Return [X, Y] of the center of cell containing provided text 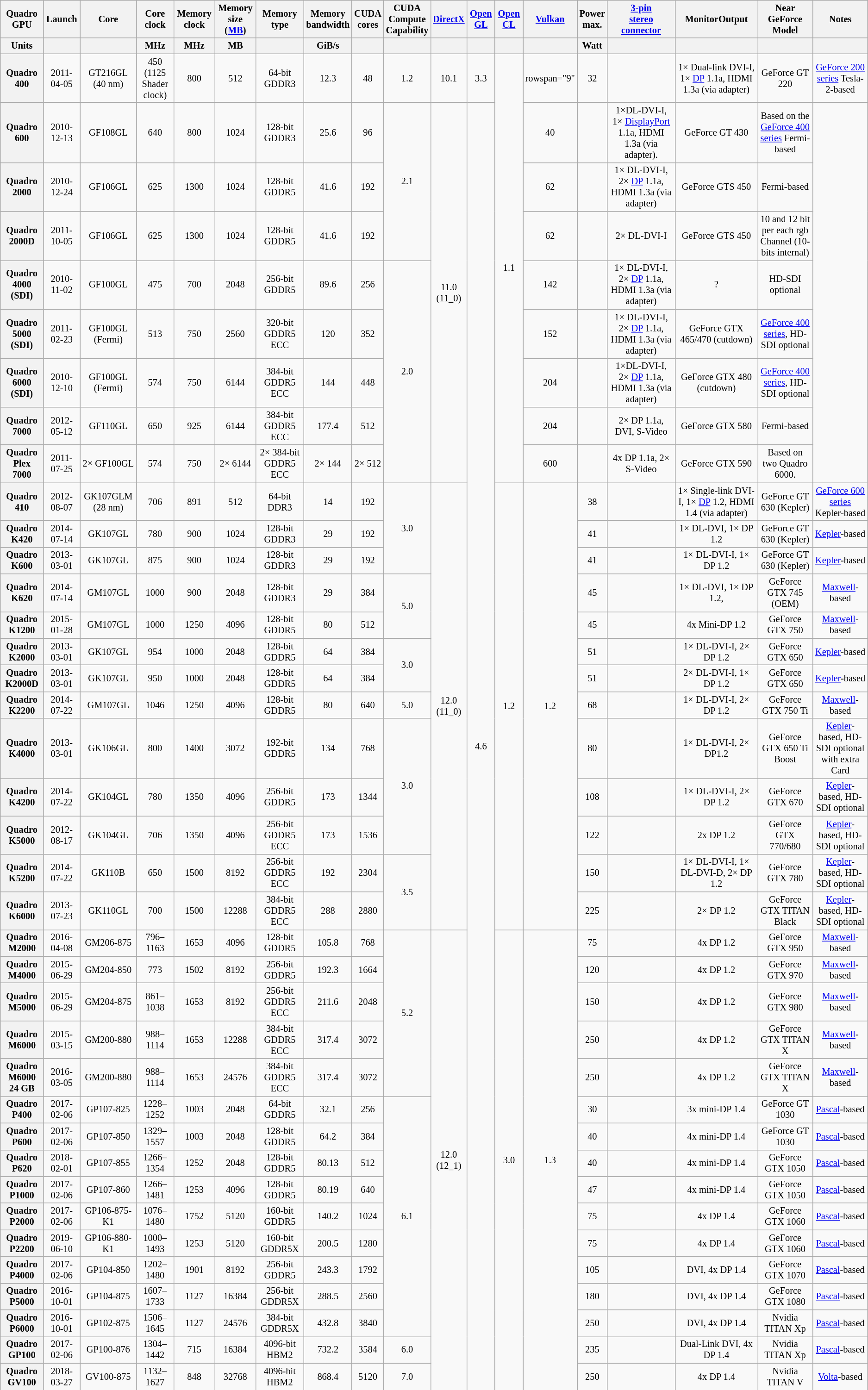
954 [155, 652]
2012-05-12 [62, 426]
2011-04-05 [62, 78]
3-pinstereoconnector [641, 19]
25.6 [328, 132]
14 [328, 502]
2012-08-17 [62, 835]
GV100-875 [108, 1377]
Units [22, 46]
GeForce GTX 750 [785, 625]
Open GL [481, 19]
Quadro 7000 [22, 426]
Quadro M2000 [22, 943]
32768 [235, 1377]
GP104-875 [108, 1297]
2.1 [407, 181]
MonitorOutput [717, 19]
Quadro 400 [22, 78]
Open CL [509, 19]
GK110B [108, 873]
160-bit GDDR5 [280, 1216]
GM204-850 [108, 970]
89.6 [328, 285]
32.1 [328, 1110]
2015-03-15 [62, 1040]
2× 6144 [235, 464]
GK110GL [108, 910]
288 [328, 910]
48 [368, 78]
Kepler-based, HD-SDI optional with extra Card [840, 748]
GeForce GTX 745 (OEM) [785, 593]
12.0(12_1) [449, 1159]
2011-10-05 [62, 236]
Quadro K2000D [22, 678]
875 [155, 561]
773 [155, 970]
GeForce GTX TITAN Black [785, 910]
GP106-880-K1 [108, 1243]
DirectX [449, 19]
GM204-875 [108, 1002]
GeForce GTX 980 [785, 1002]
Based on the GeForce 400 series Fermi-based [785, 132]
Quadro 2000D [22, 236]
GeForce GTX 650 Ti Boost [785, 748]
177.4 [328, 426]
12.0(11_0) [449, 706]
Quadro P600 [22, 1136]
1792 [368, 1270]
64-bit GDDR5 [280, 1110]
Near GeForce Model [785, 19]
rowspan="9" [550, 78]
211.6 [328, 1002]
Quadro K5000 [22, 835]
2019-06-10 [62, 1243]
288.5 [328, 1297]
140.2 [328, 1216]
GiB/s [328, 46]
GeForce GTX 465/470 (cutdown) [717, 334]
GK107GLM (28 nm) [108, 502]
1266–1481 [155, 1190]
GK106GL [108, 748]
96 [368, 132]
105 [593, 1270]
2× 384-bit GDDR5 ECC [280, 464]
12.3 [328, 78]
868.4 [328, 1377]
64-bit GDDR3 [280, 78]
2× DL-DVI-I, 1× DP 1.2 [717, 678]
134 [328, 748]
Quadro P2200 [22, 1243]
Memory type [280, 19]
225 [593, 910]
2016-04-08 [62, 943]
Quadro GP100 [22, 1350]
Notes [840, 19]
4.6 [481, 746]
2010-11-02 [62, 285]
448 [368, 383]
2013-07-23 [62, 910]
2× DP 1.1a, DVI, S-Video [641, 426]
QuadroGPU [22, 19]
2× GF100GL [108, 464]
1000–1493 [155, 1243]
1304–1442 [155, 1350]
256-bit GDDR5X [280, 1297]
GeForce GTX 770/680 [785, 835]
2× 512 [368, 464]
CUDAComputeCapability [407, 19]
Nvidia TITAN V [785, 1377]
Based on two Quadro 6000. [785, 464]
Quadro K600 [22, 561]
Vulkan [550, 19]
600 [550, 464]
GeForce GT 430 [717, 132]
Quadro 5000 (SDI) [22, 334]
861–1038 [155, 1002]
3x mini-DP 1.4 [717, 1110]
Quadro P2000 [22, 1216]
3.3 [481, 78]
475 [155, 285]
432.8 [328, 1323]
Quadro P5000 [22, 1297]
2× DP 1.2 [717, 910]
GeForce GTX 1080 [785, 1297]
2010-12-10 [62, 383]
180 [593, 1297]
Quadro P1000 [22, 1190]
142 [550, 285]
1202–1480 [155, 1270]
200.5 [328, 1243]
160-bit GDDR5X [280, 1243]
192.3 [328, 970]
Quadro P620 [22, 1163]
1280 [368, 1243]
1× DL-DVI-I, 1× DP 1.2 [717, 561]
Quadro K420 [22, 534]
Quadro K2000 [22, 652]
1901 [194, 1270]
1× DL-DVI, 1× DP 1.2, [717, 593]
2× DL-DVI-I [641, 236]
1.3 [550, 1159]
950 [155, 678]
5.2 [407, 1013]
Quadro 4000 (SDI) [22, 285]
6.1 [407, 1216]
Quadro 6000 (SDI) [22, 383]
1×DL-DVI-I, 1× DisplayPort 1.1a, HDMI 1.3a (via adapter). [641, 132]
3584 [368, 1350]
108 [593, 797]
10.1 [449, 78]
? [717, 285]
Quadro 2000 [22, 187]
MB [235, 46]
1664 [368, 970]
1252 [194, 1163]
GP107-860 [108, 1190]
1752 [194, 1216]
1132–1627 [155, 1377]
CUDAcores [368, 19]
513 [155, 334]
Coreclock [155, 19]
Powermax. [593, 19]
GeForce 600 series Kepler-based [840, 502]
Quadro P400 [22, 1110]
GeForce GTX 950 [785, 943]
Volta-based [840, 1377]
925 [194, 426]
1607–1733 [155, 1297]
GP100-876 [108, 1350]
10 and 12 bit per each rgb Channel (10-bits internal) [785, 236]
11.0(11_0) [449, 293]
2016-03-05 [62, 1078]
122 [593, 835]
80.13 [328, 1163]
2015-01-28 [62, 625]
152 [550, 334]
GeForce 200 series Tesla-2-based [840, 78]
144 [328, 383]
Quadro GV100 [22, 1377]
Quadro M6000 24 GB [22, 1078]
GF110GL [108, 426]
2011-07-25 [62, 464]
6.0 [407, 1350]
GeForce GT 220 [785, 78]
GeForce GTX 1070 [785, 1270]
GeForce GTX 590 [717, 464]
Quadro 600 [22, 132]
796–1163 [155, 943]
2010-12-24 [62, 187]
1502 [194, 970]
1076–1480 [155, 1216]
1329–1557 [155, 1136]
Quadro K5200 [22, 873]
384-bit GDDR5X [280, 1323]
732.2 [328, 1350]
352 [368, 334]
243.3 [328, 1270]
GP107-850 [108, 1136]
GF100GL [108, 285]
Quadro K4200 [22, 797]
2012-08-07 [62, 502]
30 [593, 1110]
GM206-875 [108, 943]
848 [194, 1377]
GP106-875-K1 [108, 1216]
Quadro M5000 [22, 1002]
Quadro K620 [22, 593]
GF108GL [108, 132]
1266–1354 [155, 1163]
1536 [368, 835]
Watt [593, 46]
1× DL-DVI-I, 2× DP1.2 [717, 748]
Quadro K1200 [22, 625]
Quadro Plex 7000 [22, 464]
38 [593, 502]
1× DL-DVI-I, 1× DL-DVI-D, 2× DP 1.2 [717, 873]
7.0 [407, 1377]
2011-02-23 [62, 334]
4x Mini-DP 1.2 [717, 625]
GP104-850 [108, 1270]
105.8 [328, 943]
Quadro 410 [22, 502]
3.5 [407, 891]
Quadro K2200 [22, 705]
4x DP 1.1a, 2× S-Video [641, 464]
32 [593, 78]
Launch [62, 19]
1400 [194, 748]
HD-SDI optional [785, 285]
3840 [368, 1323]
1.1 [509, 268]
2304 [368, 873]
GP107-825 [108, 1110]
Core [108, 19]
Quadro M4000 [22, 970]
2010-12-13 [62, 132]
2x DP 1.2 [717, 835]
Quadro K4000 [22, 748]
1× Dual-link DVI-I, 1× DP 1.1a, HDMI 1.3a (via adapter) [717, 78]
68 [593, 705]
Quadro P6000 [22, 1323]
GeForce GTX 580 [717, 426]
1344 [368, 797]
Quadro M6000 [22, 1040]
235 [593, 1350]
1228–1252 [155, 1110]
1× Single-link DVI-I, 1× DP 1.2, HDMI 1.4 (via adapter) [717, 502]
GP107-855 [108, 1163]
1×DL-DVI-I, 2× DP 1.1a, HDMI 1.3a (via adapter) [641, 383]
Memory clock [194, 19]
Quadro K6000 [22, 910]
GeForce GTX 670 [785, 797]
Memorybandwidth [328, 19]
Memory size(MB) [235, 19]
GeForce GTX 750 Ti [785, 705]
715 [194, 1350]
1× DL-DVI, 1× DP 1.2 [717, 534]
1506–1645 [155, 1323]
64.2 [328, 1136]
GeForce GTX 970 [785, 970]
891 [194, 502]
80.19 [328, 1190]
192-bit GDDR5 [280, 748]
1046 [155, 705]
2.0 [407, 371]
GeForce GTX 780 [785, 873]
GT216GL (40 nm) [108, 78]
Dual-Link DVI, 4x DP 1.4 [717, 1350]
2880 [368, 910]
GP102-875 [108, 1323]
320-bit GDDR5 ECC [280, 334]
2018-03-27 [62, 1377]
450 (1125 Shader clock) [155, 78]
GeForce GTX 480 (cutdown) [717, 383]
2018-02-01 [62, 1163]
47 [593, 1190]
64-bit DDR3 [280, 502]
2× 144 [328, 464]
Quadro P4000 [22, 1270]
